Locate the cell with the specified text and output its [X, Y] center coordinate. 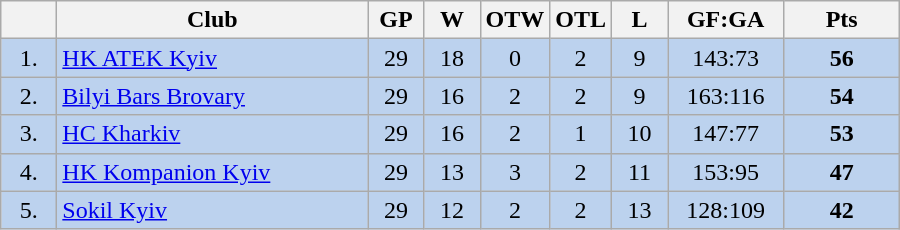
Bilyi Bars Brovary [212, 96]
18 [452, 58]
54 [842, 96]
4. [29, 172]
HC Kharkiv [212, 134]
GF:GA [726, 20]
3 [515, 172]
42 [842, 210]
5. [29, 210]
2. [29, 96]
143:73 [726, 58]
10 [640, 134]
53 [842, 134]
HK ATEK Kyiv [212, 58]
153:95 [726, 172]
11 [640, 172]
Club [212, 20]
HK Kompanion Kyiv [212, 172]
OTW [515, 20]
1. [29, 58]
L [640, 20]
163:116 [726, 96]
56 [842, 58]
GP [396, 20]
Sokil Kyiv [212, 210]
0 [515, 58]
128:109 [726, 210]
W [452, 20]
OTL [581, 20]
12 [452, 210]
1 [581, 134]
Pts [842, 20]
147:77 [726, 134]
3. [29, 134]
47 [842, 172]
